Search for the cell housing the specified text and yield its (x, y) center coordinate. 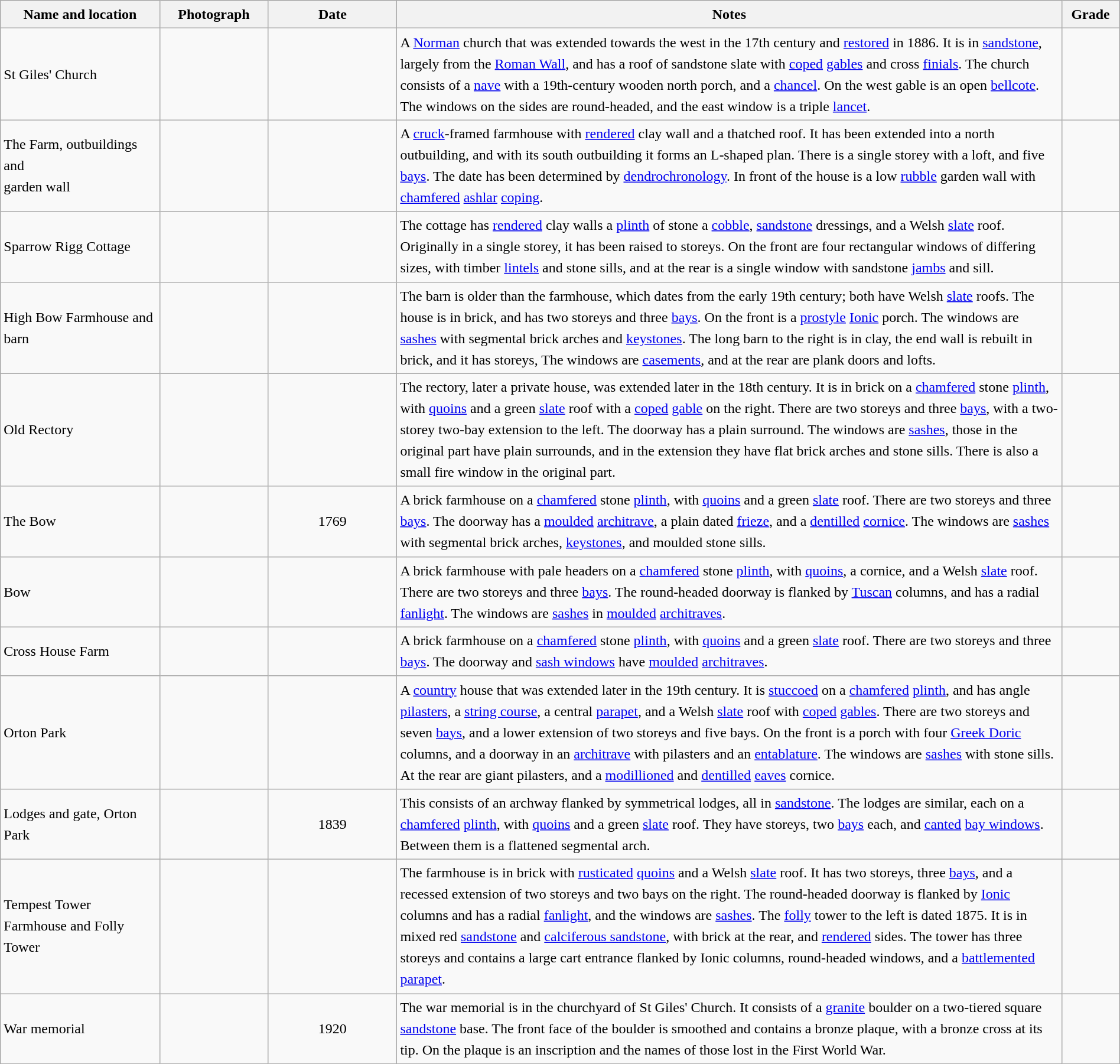
High Bow Farmhouse and barn (80, 327)
Notes (729, 14)
Photograph (214, 14)
1769 (333, 521)
Sparrow Rigg Cottage (80, 247)
Orton Park (80, 733)
Date (333, 14)
Name and location (80, 14)
The Farm, outbuildings andgarden wall (80, 165)
1839 (333, 824)
Tempest Tower Farmhouse and Folly Tower (80, 926)
Lodges and gate, Orton Park (80, 824)
Grade (1090, 14)
St Giles' Church (80, 74)
The Bow (80, 521)
1920 (333, 1029)
War memorial (80, 1029)
Old Rectory (80, 430)
Cross House Farm (80, 651)
Bow (80, 592)
